For the text-containing cell, return its midpoint in (X, Y) coordinate format. 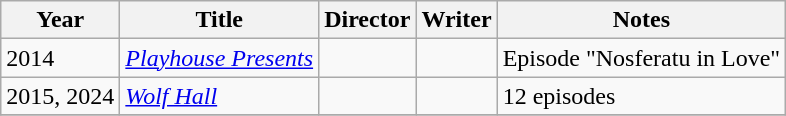
Playhouse Presents (220, 58)
Year (60, 20)
Title (220, 20)
Wolf Hall (220, 96)
2015, 2024 (60, 96)
12 episodes (642, 96)
2014 (60, 58)
Writer (456, 20)
Notes (642, 20)
Director (368, 20)
Episode "Nosferatu in Love" (642, 58)
